Return [x, y] of the center of cell containing provided text 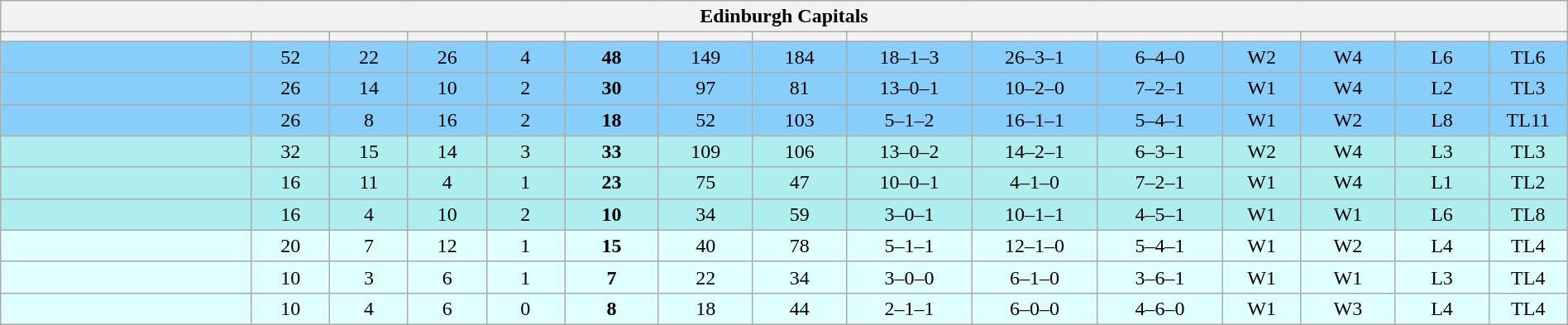
26–3–1 [1035, 57]
20 [291, 246]
10–1–1 [1035, 214]
78 [800, 246]
0 [526, 308]
Edinburgh Capitals [784, 17]
L1 [1442, 183]
16–1–1 [1035, 120]
6–0–0 [1035, 308]
30 [612, 88]
6–1–0 [1035, 277]
106 [800, 151]
32 [291, 151]
W3 [1348, 308]
TL2 [1528, 183]
2–1–1 [910, 308]
4–6–0 [1160, 308]
4–1–0 [1035, 183]
184 [800, 57]
103 [800, 120]
40 [705, 246]
6–4–0 [1160, 57]
48 [612, 57]
6–3–1 [1160, 151]
L8 [1442, 120]
44 [800, 308]
TL11 [1528, 120]
3–0–1 [910, 214]
L2 [1442, 88]
97 [705, 88]
5–1–2 [910, 120]
10–2–0 [1035, 88]
14–2–1 [1035, 151]
18–1–3 [910, 57]
11 [369, 183]
23 [612, 183]
81 [800, 88]
4–5–1 [1160, 214]
75 [705, 183]
149 [705, 57]
3–0–0 [910, 277]
109 [705, 151]
47 [800, 183]
3–6–1 [1160, 277]
13–0–1 [910, 88]
13–0–2 [910, 151]
12 [447, 246]
TL6 [1528, 57]
10–0–1 [910, 183]
33 [612, 151]
12–1–0 [1035, 246]
5–1–1 [910, 246]
TL8 [1528, 214]
59 [800, 214]
